Determine the [x, y] coordinate at the center of the cell enclosing the given text.  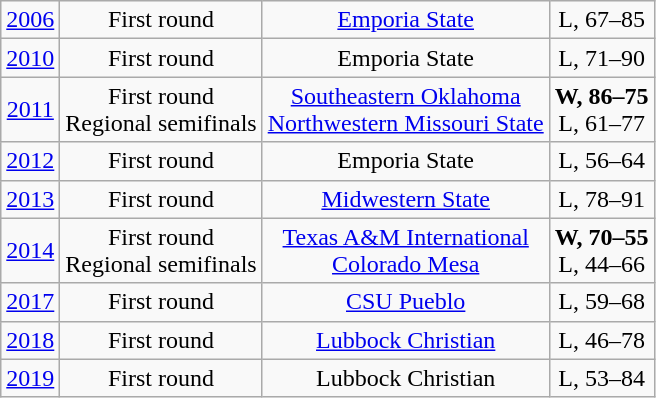
2010 [30, 58]
L, 71–90 [602, 58]
L, 67–85 [602, 20]
2017 [30, 302]
Southeastern OklahomaNorthwestern Missouri State [406, 110]
2019 [30, 378]
L, 46–78 [602, 340]
L, 53–84 [602, 378]
CSU Pueblo [406, 302]
2006 [30, 20]
L, 78–91 [602, 199]
Midwestern State [406, 199]
L, 56–64 [602, 161]
2014 [30, 250]
Texas A&M InternationalColorado Mesa [406, 250]
L, 59–68 [602, 302]
W, 70–55L, 44–66 [602, 250]
2012 [30, 161]
2013 [30, 199]
W, 86–75L, 61–77 [602, 110]
2011 [30, 110]
2018 [30, 340]
